Scan for the cell matching the given text and deliver its [X, Y] coordinate at center. 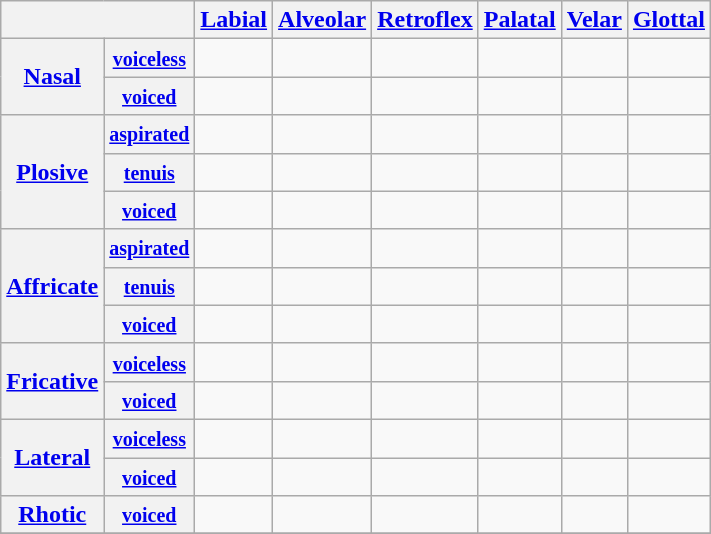
Retroflex [426, 20]
Labial [234, 20]
Nasal [52, 77]
Velar [594, 20]
Alveolar [322, 20]
Lateral [52, 457]
Glottal [668, 20]
Fricative [52, 381]
Affricate [52, 286]
Palatal [520, 20]
Rhotic [52, 515]
Plosive [52, 172]
